Return (X, Y) of the center of cell containing provided text 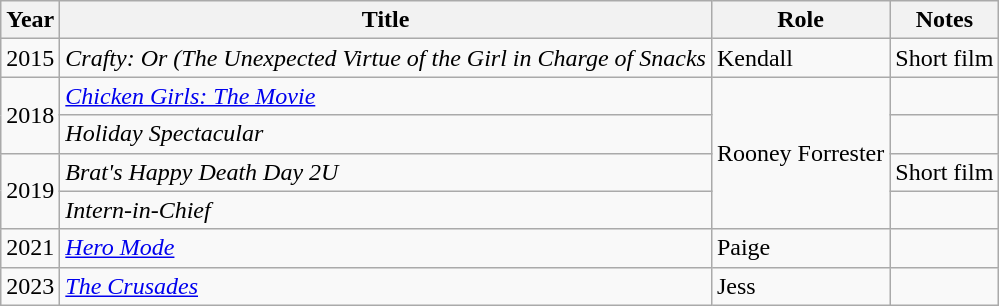
Notes (944, 20)
Title (386, 20)
Hero Mode (386, 248)
Chicken Girls: The Movie (386, 96)
Paige (800, 248)
Year (30, 20)
Rooney Forrester (800, 153)
Jess (800, 286)
Role (800, 20)
Intern-in-Chief (386, 210)
Holiday Spectacular (386, 134)
2021 (30, 248)
2015 (30, 58)
Kendall (800, 58)
Crafty: Or (The Unexpected Virtue of the Girl in Charge of Snacks (386, 58)
Brat's Happy Death Day 2U (386, 172)
2018 (30, 115)
The Crusades (386, 286)
2019 (30, 191)
2023 (30, 286)
